Output the [x, y] coordinate of the center of the cell containing the given text.  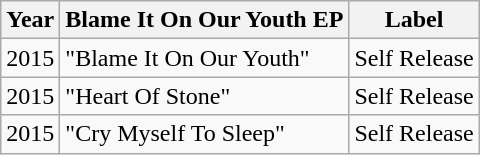
"Cry Myself To Sleep" [204, 134]
"Blame It On Our Youth" [204, 58]
Label [414, 20]
Blame It On Our Youth EP [204, 20]
"Heart Of Stone" [204, 96]
Year [30, 20]
